Scan for the cell matching the given text and deliver its (x, y) coordinate at center. 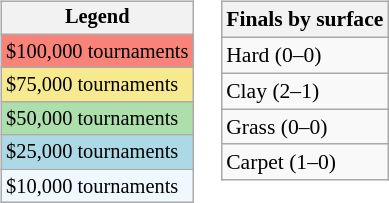
$50,000 tournaments (97, 119)
Clay (2–1) (304, 91)
Finals by surface (304, 20)
Carpet (1–0) (304, 162)
Legend (97, 18)
Grass (0–0) (304, 127)
$10,000 tournaments (97, 186)
$25,000 tournaments (97, 152)
Hard (0–0) (304, 55)
$100,000 tournaments (97, 51)
$75,000 tournaments (97, 85)
